Find where the given text appears and provide that cell's center as (X, Y) coordinate. 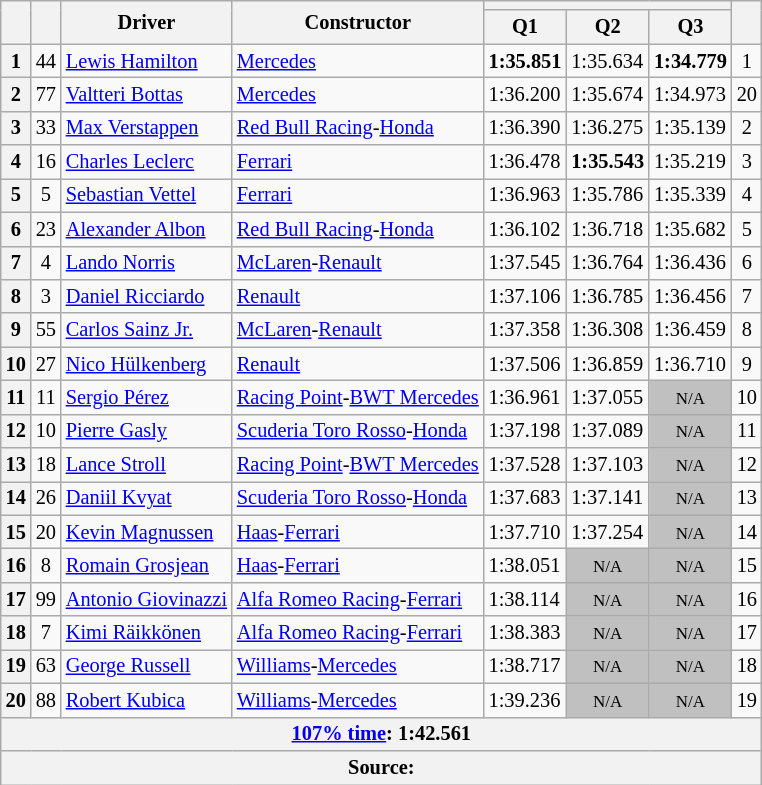
1:38.114 (526, 599)
Daniel Ricciardo (146, 296)
1:37.198 (526, 431)
George Russell (146, 666)
Max Verstappen (146, 128)
Antonio Giovinazzi (146, 599)
1:38.383 (526, 633)
88 (46, 700)
Source: (382, 767)
55 (46, 330)
Q1 (526, 27)
1:38.717 (526, 666)
Romain Grosjean (146, 565)
Charles Leclerc (146, 162)
26 (46, 498)
Sebastian Vettel (146, 195)
1:35.543 (608, 162)
1:35.674 (608, 94)
1:36.456 (690, 296)
1:36.718 (608, 229)
1:37.545 (526, 263)
1:36.710 (690, 364)
1:35.786 (608, 195)
63 (46, 666)
1:35.339 (690, 195)
1:39.236 (526, 700)
Kimi Räikkönen (146, 633)
Driver (146, 22)
23 (46, 229)
1:37.254 (608, 532)
99 (46, 599)
1:37.528 (526, 465)
Kevin Magnussen (146, 532)
Q2 (608, 27)
1:36.478 (526, 162)
1:36.963 (526, 195)
Nico Hülkenberg (146, 364)
107% time: 1:42.561 (382, 734)
1:37.089 (608, 431)
1:36.961 (526, 397)
1:35.219 (690, 162)
Constructor (358, 22)
1:37.358 (526, 330)
Lando Norris (146, 263)
1:35.634 (608, 61)
44 (46, 61)
1:36.436 (690, 263)
1:37.683 (526, 498)
33 (46, 128)
1:37.103 (608, 465)
Pierre Gasly (146, 431)
1:36.308 (608, 330)
1:35.682 (690, 229)
Q3 (690, 27)
Sergio Pérez (146, 397)
Valtteri Bottas (146, 94)
1:35.139 (690, 128)
1:34.973 (690, 94)
Robert Kubica (146, 700)
1:37.055 (608, 397)
1:35.851 (526, 61)
Alexander Albon (146, 229)
1:37.106 (526, 296)
1:36.275 (608, 128)
Daniil Kvyat (146, 498)
1:36.200 (526, 94)
27 (46, 364)
1:36.102 (526, 229)
Carlos Sainz Jr. (146, 330)
1:37.141 (608, 498)
1:38.051 (526, 565)
1:37.506 (526, 364)
1:36.390 (526, 128)
77 (46, 94)
1:36.764 (608, 263)
1:36.785 (608, 296)
1:34.779 (690, 61)
1:37.710 (526, 532)
Lance Stroll (146, 465)
1:36.459 (690, 330)
Lewis Hamilton (146, 61)
1:36.859 (608, 364)
